Capture the cell that displays the provided text and extract its [X, Y] central coordinate. 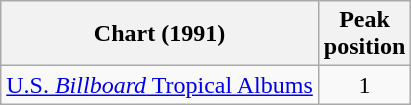
U.S. Billboard Tropical Albums [160, 85]
1 [364, 85]
Chart (1991) [160, 34]
Peakposition [364, 34]
